Search for the cell housing the specified text and yield its (X, Y) center coordinate. 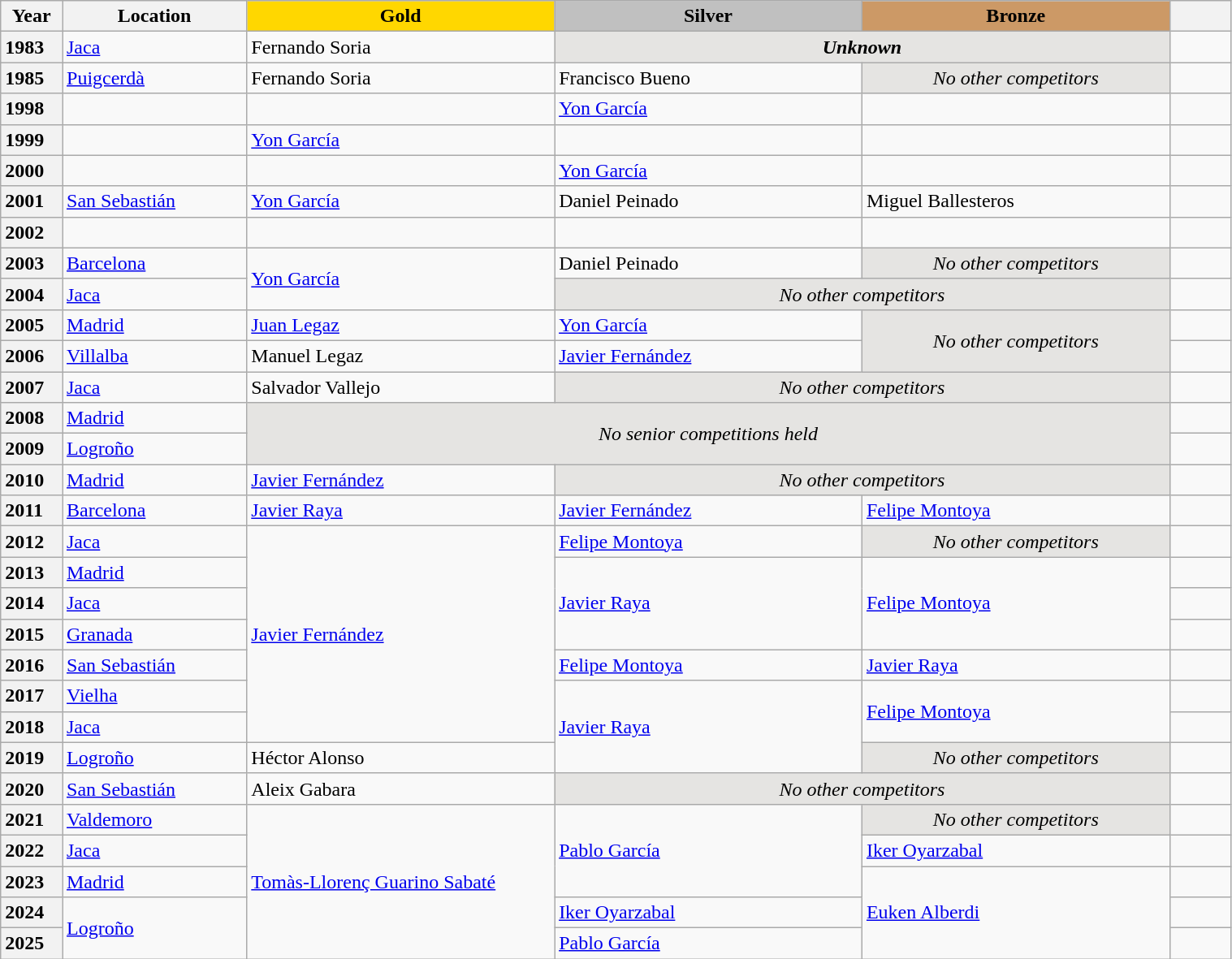
2008 (32, 418)
2004 (32, 294)
Valdemoro (154, 819)
Héctor Alonso (401, 758)
Villalba (154, 356)
Puigcerdà (154, 78)
2015 (32, 634)
Euken Alberdi (1015, 912)
Aleix Gabara (401, 788)
2010 (32, 480)
2021 (32, 819)
Silver (708, 16)
2016 (32, 665)
Francisco Bueno (708, 78)
2005 (32, 325)
1983 (32, 47)
2013 (32, 572)
2019 (32, 758)
Tomàs-Llorenç Guarino Sabaté (401, 881)
2000 (32, 171)
Location (154, 16)
2020 (32, 788)
Salvador Vallejo (401, 387)
2001 (32, 201)
2012 (32, 542)
2022 (32, 850)
Gold (401, 16)
2011 (32, 511)
Vielha (154, 696)
Juan Legaz (401, 325)
2025 (32, 944)
2023 (32, 881)
Miguel Ballesteros (1015, 201)
2006 (32, 356)
1998 (32, 109)
No senior competitions held (708, 434)
2009 (32, 449)
1999 (32, 140)
1985 (32, 78)
Year (32, 16)
2003 (32, 263)
2002 (32, 232)
2024 (32, 913)
2007 (32, 387)
2014 (32, 603)
Granada (154, 634)
Manuel Legaz (401, 356)
Bronze (1015, 16)
2018 (32, 727)
Unknown (862, 47)
2017 (32, 696)
